Extract the [X, Y] coordinate from the center of the cell holding the provided text.  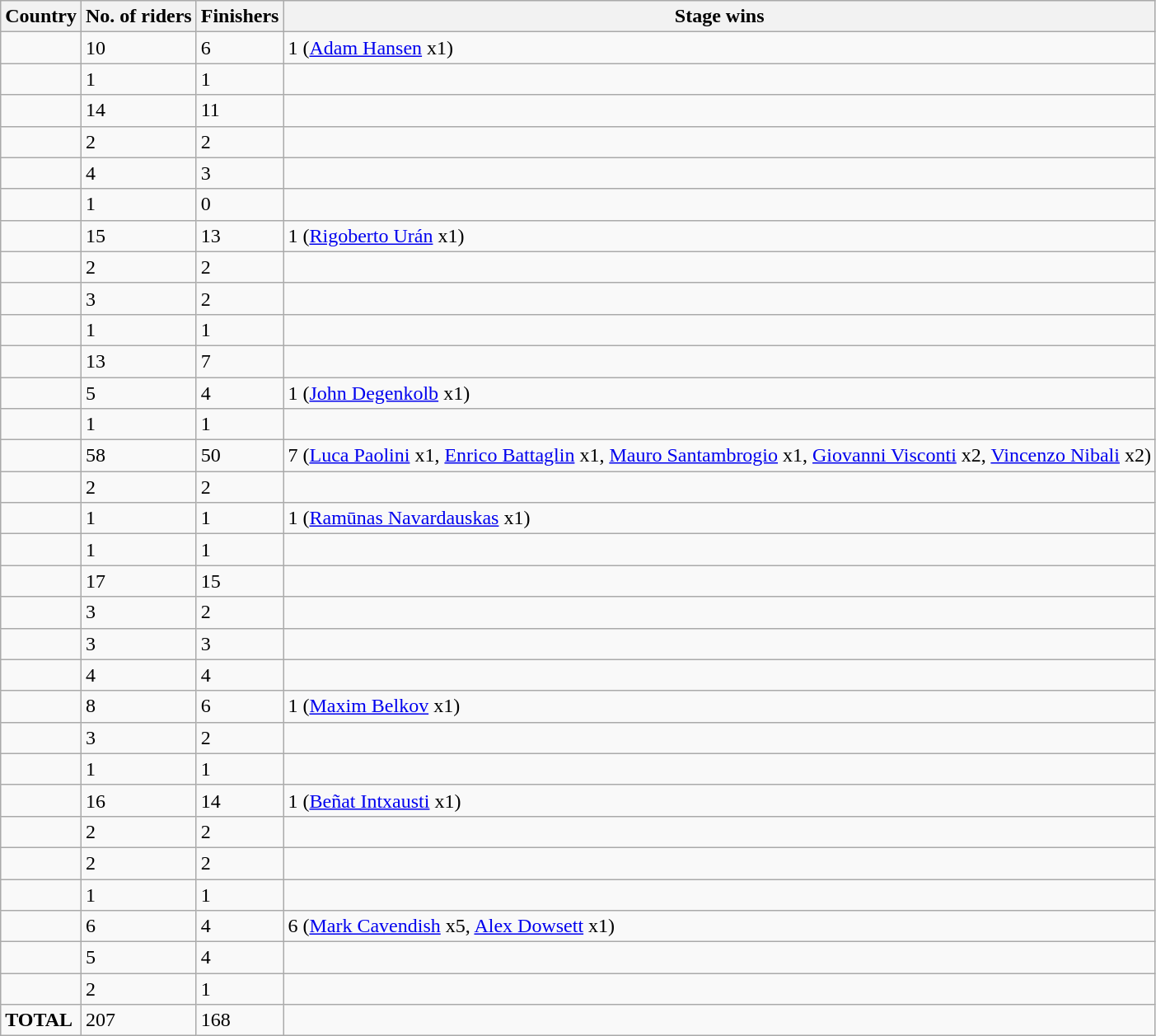
17 [138, 581]
207 [138, 1020]
1 (Beñat Intxausti x1) [719, 800]
16 [138, 800]
TOTAL [41, 1020]
7 (Luca Paolini x1, Enrico Battaglin x1, Mauro Santambrogio x1, Giovanni Visconti x2, Vincenzo Nibali x2) [719, 456]
Finishers [240, 16]
6 (Mark Cavendish x5, Alex Dowsett x1) [719, 926]
7 [240, 361]
Country [41, 16]
168 [240, 1020]
8 [138, 706]
58 [138, 456]
1 (Maxim Belkov x1) [719, 706]
10 [138, 48]
50 [240, 456]
No. of riders [138, 16]
1 (John Degenkolb x1) [719, 393]
1 (Ramūnas Navardauskas x1) [719, 518]
Stage wins [719, 16]
0 [240, 204]
1 (Adam Hansen x1) [719, 48]
1 (Rigoberto Urán x1) [719, 236]
11 [240, 110]
